Scan for the cell matching the given text and deliver its [x, y] coordinate at center. 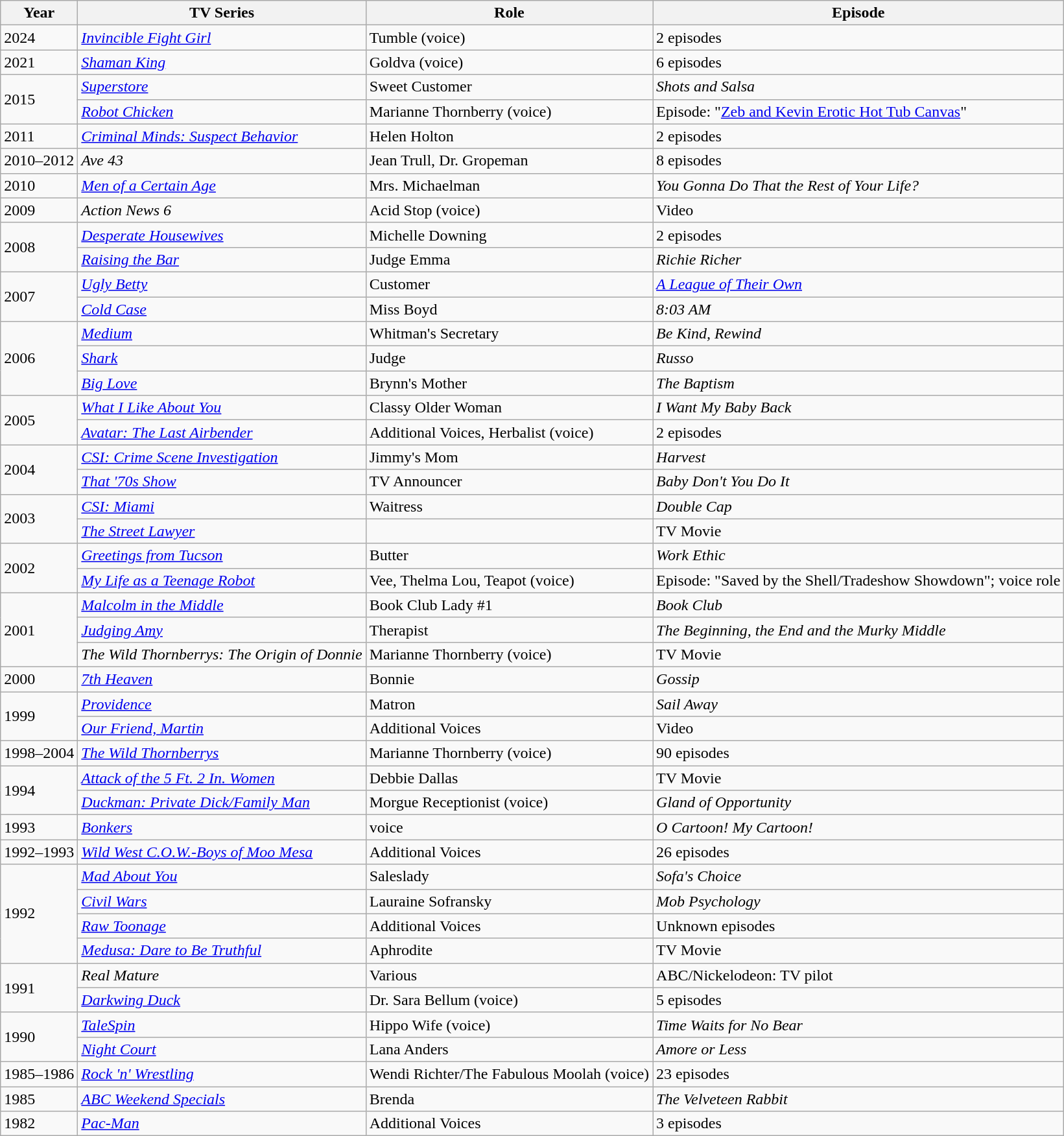
The Velveteen Rabbit [858, 1099]
The Wild Thornberrys: The Origin of Donnie [222, 654]
Sofa's Choice [858, 877]
Role [509, 13]
Richie Richer [858, 259]
Raising the Bar [222, 259]
1990 [39, 1037]
Tumble (voice) [509, 38]
Cold Case [222, 309]
Rock 'n' Wrestling [222, 1074]
Shaman King [222, 62]
Brenda [509, 1099]
2010–2012 [39, 161]
Big Love [222, 383]
Helen Holton [509, 136]
TV Announcer [509, 482]
TaleSpin [222, 1024]
Judge [509, 359]
2003 [39, 519]
Providence [222, 704]
Shark [222, 359]
CSI: Crime Scene Investigation [222, 457]
What I Like About You [222, 408]
Jean Trull, Dr. Gropeman [509, 161]
Wild West C.O.W.-Boys of Moo Mesa [222, 852]
My Life as a Teenage Robot [222, 580]
Attack of the 5 Ft. 2 In. Women [222, 778]
Baby Don't You Do It [858, 482]
2024 [39, 38]
Greetings from Tucson [222, 556]
A League of Their Own [858, 284]
Ave 43 [222, 161]
1992 [39, 914]
Classy Older Woman [509, 408]
Sweet Customer [509, 87]
Episode: "Saved by the Shell/Tradeshow Showdown"; voice role [858, 580]
Russo [858, 359]
ABC Weekend Specials [222, 1099]
Medusa: Dare to Be Truthful [222, 951]
Darkwing Duck [222, 1000]
Medium [222, 334]
Jimmy's Mom [509, 457]
Saleslady [509, 877]
Men of a Certain Age [222, 185]
Night Court [222, 1049]
Brynn's Mother [509, 383]
90 episodes [858, 753]
Waitress [509, 506]
Double Cap [858, 506]
Bonnie [509, 679]
2006 [39, 359]
Vee, Thelma Lou, Teapot (voice) [509, 580]
Mad About You [222, 877]
Year [39, 13]
The Baptism [858, 383]
The Street Lawyer [222, 531]
23 episodes [858, 1074]
ABC/Nickelodeon: TV pilot [858, 975]
1993 [39, 827]
Our Friend, Martin [222, 729]
Raw Toonage [222, 926]
Judge Emma [509, 259]
2001 [39, 630]
Lauraine Sofransky [509, 901]
Time Waits for No Bear [858, 1024]
Civil Wars [222, 901]
Invincible Fight Girl [222, 38]
Whitman's Secretary [509, 334]
Pac-Man [222, 1124]
Goldva (voice) [509, 62]
Sail Away [858, 704]
O Cartoon! My Cartoon! [858, 827]
Gland of Opportunity [858, 803]
2021 [39, 62]
Aphrodite [509, 951]
Ugly Betty [222, 284]
2015 [39, 99]
Amore or Less [858, 1049]
1998–2004 [39, 753]
3 episodes [858, 1124]
1985 [39, 1099]
Bonkers [222, 827]
1999 [39, 716]
Harvest [858, 457]
2005 [39, 420]
2011 [39, 136]
Michelle Downing [509, 235]
Shots and Salsa [858, 87]
6 episodes [858, 62]
Action News 6 [222, 210]
Book Club Lady #1 [509, 605]
1994 [39, 790]
The Wild Thornberrys [222, 753]
Desperate Housewives [222, 235]
Duckman: Private Dick/Family Man [222, 803]
Real Mature [222, 975]
8:03 AM [858, 309]
Mob Psychology [858, 901]
Miss Boyd [509, 309]
1992–1993 [39, 852]
7th Heaven [222, 679]
26 episodes [858, 852]
Judging Amy [222, 630]
Mrs. Michaelman [509, 185]
I Want My Baby Back [858, 408]
Various [509, 975]
Be Kind, Rewind [858, 334]
Book Club [858, 605]
Dr. Sara Bellum (voice) [509, 1000]
The Beginning, the End and the Murky Middle [858, 630]
Wendi Richter/The Fabulous Moolah (voice) [509, 1074]
Gossip [858, 679]
Matron [509, 704]
Avatar: The Last Airbender [222, 432]
Acid Stop (voice) [509, 210]
1982 [39, 1124]
TV Series [222, 13]
Unknown episodes [858, 926]
You Gonna Do That the Rest of Your Life? [858, 185]
Additional Voices, Herbalist (voice) [509, 432]
Malcolm in the Middle [222, 605]
Therapist [509, 630]
2009 [39, 210]
8 episodes [858, 161]
voice [509, 827]
Robot Chicken [222, 112]
Superstore [222, 87]
2007 [39, 296]
Butter [509, 556]
Customer [509, 284]
1985–1986 [39, 1074]
Lana Anders [509, 1049]
That '70s Show [222, 482]
2004 [39, 469]
Hippo Wife (voice) [509, 1024]
2008 [39, 247]
Work Ethic [858, 556]
Morgue Receptionist (voice) [509, 803]
2010 [39, 185]
Episode [858, 13]
CSI: Miami [222, 506]
2000 [39, 679]
Debbie Dallas [509, 778]
Criminal Minds: Suspect Behavior [222, 136]
2002 [39, 568]
5 episodes [858, 1000]
1991 [39, 988]
Episode: "Zeb and Kevin Erotic Hot Tub Canvas" [858, 112]
